Provide the [X, Y] coordinate of the cell's center where the given text is located.  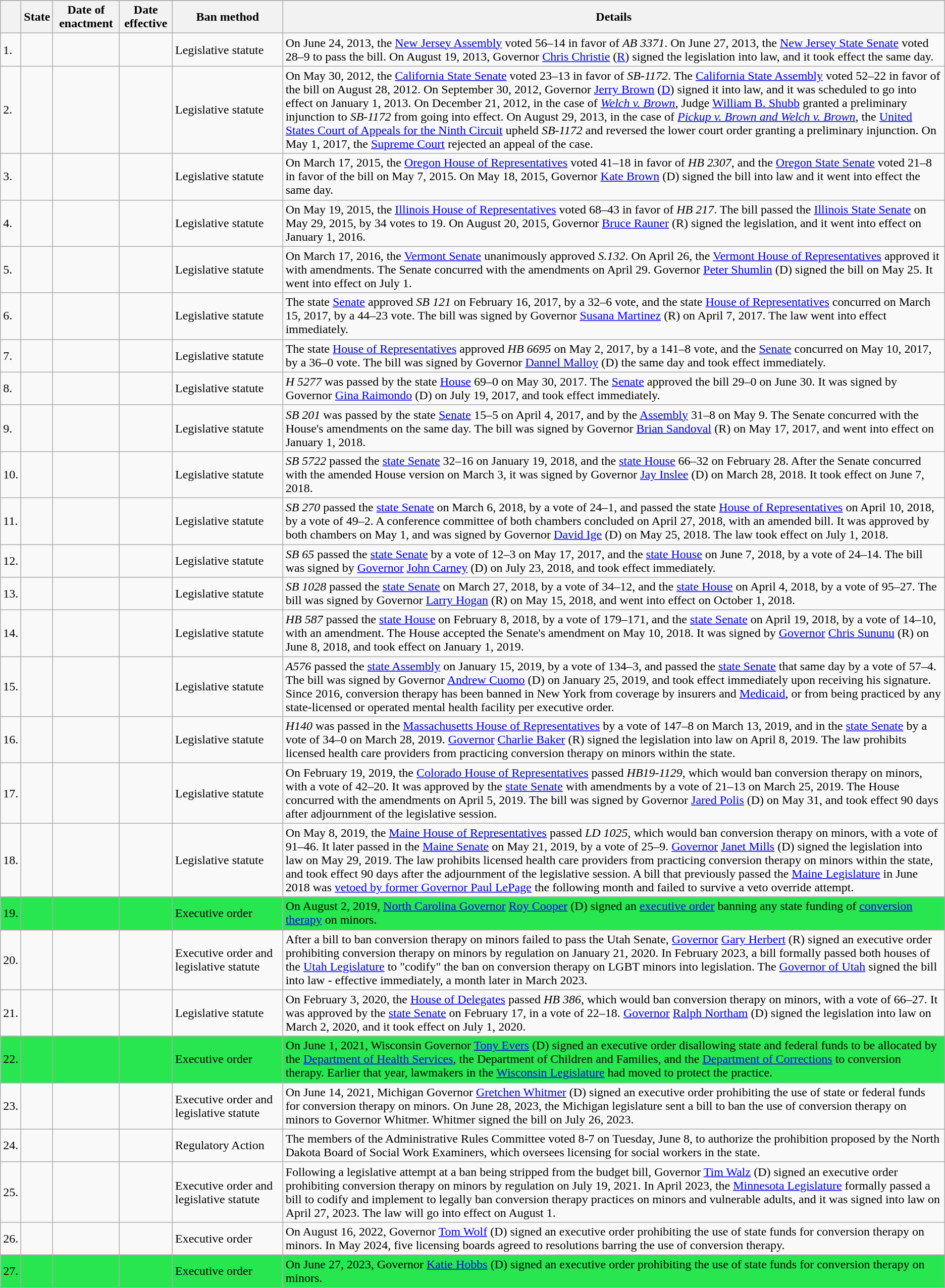
21. [11, 1013]
25. [11, 1192]
3. [11, 177]
4. [11, 223]
1. [11, 49]
Ban method [228, 17]
19. [11, 914]
20. [11, 960]
11. [11, 521]
26. [11, 1239]
2. [11, 110]
12. [11, 560]
Date of enactment [86, 17]
6. [11, 316]
9. [11, 428]
15. [11, 686]
18. [11, 860]
27. [11, 1271]
State [37, 17]
Details [614, 17]
16. [11, 740]
Regulatory Action [228, 1146]
8. [11, 389]
On August 2, 2019, North Carolina Governor Roy Cooper (D) signed an executive order banning any state funding of conversion therapy on minors. [614, 914]
22. [11, 1059]
5. [11, 270]
23. [11, 1106]
Date effective [145, 17]
14. [11, 633]
On June 27, 2023, Governor Katie Hobbs (D) signed an executive order prohibiting the use of state funds for conversion therapy on minors. [614, 1271]
24. [11, 1146]
13. [11, 594]
10. [11, 474]
7. [11, 355]
17. [11, 793]
